Detect which cell encompasses the target text, then output its [X, Y] center coordinate. 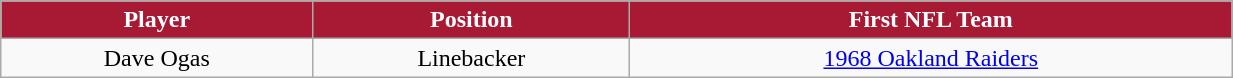
Dave Ogas [157, 58]
Player [157, 20]
First NFL Team [931, 20]
1968 Oakland Raiders [931, 58]
Linebacker [472, 58]
Position [472, 20]
